For the text-containing cell, return its midpoint in (X, Y) coordinate format. 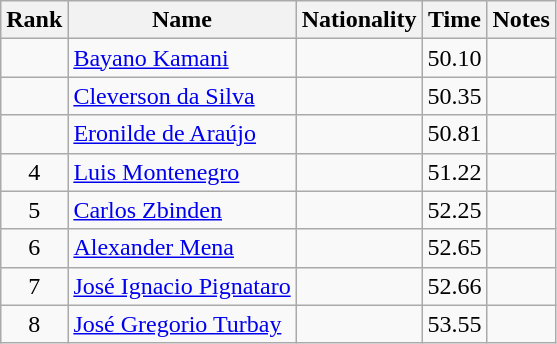
51.22 (454, 172)
José Gregorio Turbay (182, 324)
52.25 (454, 210)
Time (454, 20)
7 (34, 286)
50.10 (454, 58)
Luis Montenegro (182, 172)
Eronilde de Araújo (182, 134)
52.65 (454, 248)
Rank (34, 20)
5 (34, 210)
Cleverson da Silva (182, 96)
Nationality (359, 20)
Alexander Mena (182, 248)
50.35 (454, 96)
53.55 (454, 324)
Notes (521, 20)
José Ignacio Pignataro (182, 286)
52.66 (454, 286)
Bayano Kamani (182, 58)
6 (34, 248)
Name (182, 20)
8 (34, 324)
50.81 (454, 134)
4 (34, 172)
Carlos Zbinden (182, 210)
